Identify which cell holds the provided text, then report its [X, Y] central coordinate. 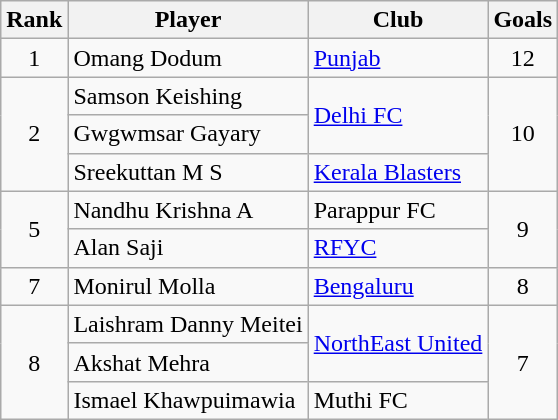
Akshat Mehra [188, 362]
Parappur FC [398, 210]
Laishram Danny Meitei [188, 324]
Kerala Blasters [398, 172]
Omang Dodum [188, 58]
Club [398, 20]
RFYC [398, 248]
Muthi FC [398, 400]
Sreekuttan M S [188, 172]
Punjab [398, 58]
10 [523, 134]
Alan Saji [188, 248]
1 [34, 58]
Bengaluru [398, 286]
Gwgwmsar Gayary [188, 134]
Ismael Khawpuimawia [188, 400]
5 [34, 229]
NorthEast United [398, 343]
9 [523, 229]
2 [34, 134]
12 [523, 58]
Nandhu Krishna A [188, 210]
Samson Keishing [188, 96]
Delhi FC [398, 115]
Goals [523, 20]
Monirul Molla [188, 286]
Player [188, 20]
Rank [34, 20]
